Return the (x, y) coordinate for the center point of the cell that contains the specified text.  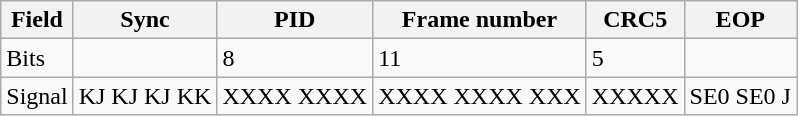
XXXXX (635, 96)
EOP (740, 20)
Signal (37, 96)
Field (37, 20)
Sync (145, 20)
Frame number (480, 20)
5 (635, 58)
SE0 SE0 J (740, 96)
XXXX XXXX (295, 96)
CRC5 (635, 20)
8 (295, 58)
XXXX XXXX XXX (480, 96)
11 (480, 58)
KJ KJ KJ KK (145, 96)
Bits (37, 58)
PID (295, 20)
